Locate the cell with the specified text and output its [x, y] center coordinate. 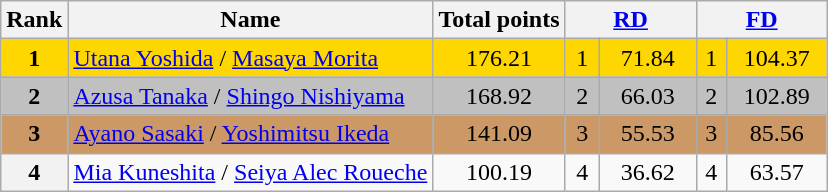
Mia Kuneshita / Seiya Alec Roueche [250, 172]
Rank [34, 20]
100.19 [499, 172]
36.62 [648, 172]
55.53 [648, 134]
FD [762, 20]
71.84 [648, 58]
66.03 [648, 96]
Utana Yoshida / Masaya Morita [250, 58]
Azusa Tanaka / Shingo Nishiyama [250, 96]
63.57 [776, 172]
RD [630, 20]
141.09 [499, 134]
Total points [499, 20]
Ayano Sasaki / Yoshimitsu Ikeda [250, 134]
104.37 [776, 58]
85.56 [776, 134]
168.92 [499, 96]
176.21 [499, 58]
102.89 [776, 96]
Name [250, 20]
